Locate the cell with the specified text and output its (x, y) center coordinate. 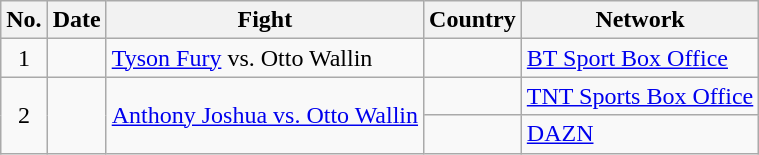
Country (473, 20)
Network (640, 20)
Tyson Fury vs. Otto Wallin (264, 58)
No. (24, 20)
BT Sport Box Office (640, 58)
DAZN (640, 134)
TNT Sports Box Office (640, 96)
1 (24, 58)
Fight (264, 20)
Anthony Joshua vs. Otto Wallin (264, 115)
2 (24, 115)
Date (76, 20)
